Provide the [x, y] coordinate of the cell's center where the given text is located.  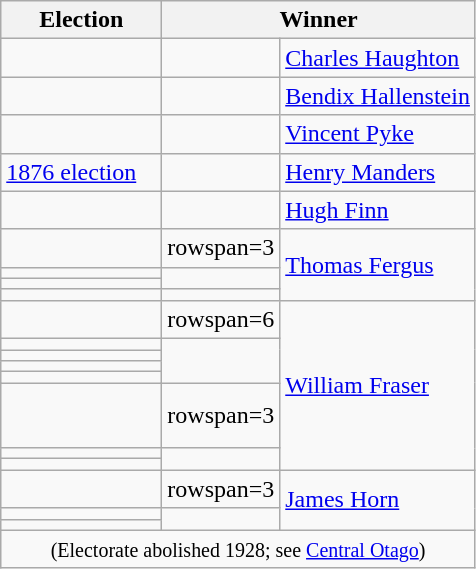
William Fraser [378, 385]
Vincent Pyke [378, 134]
Charles Haughton [378, 58]
Bendix Hallenstein [378, 96]
1876 election [82, 172]
Winner [319, 20]
James Horn [378, 500]
Hugh Finn [378, 210]
(Electorate abolished 1928; see Central Otago) [238, 549]
Thomas Fergus [378, 264]
Henry Manders [378, 172]
Election [82, 20]
rowspan=6 [221, 319]
